Detect which cell encompasses the target text, then output its (x, y) center coordinate. 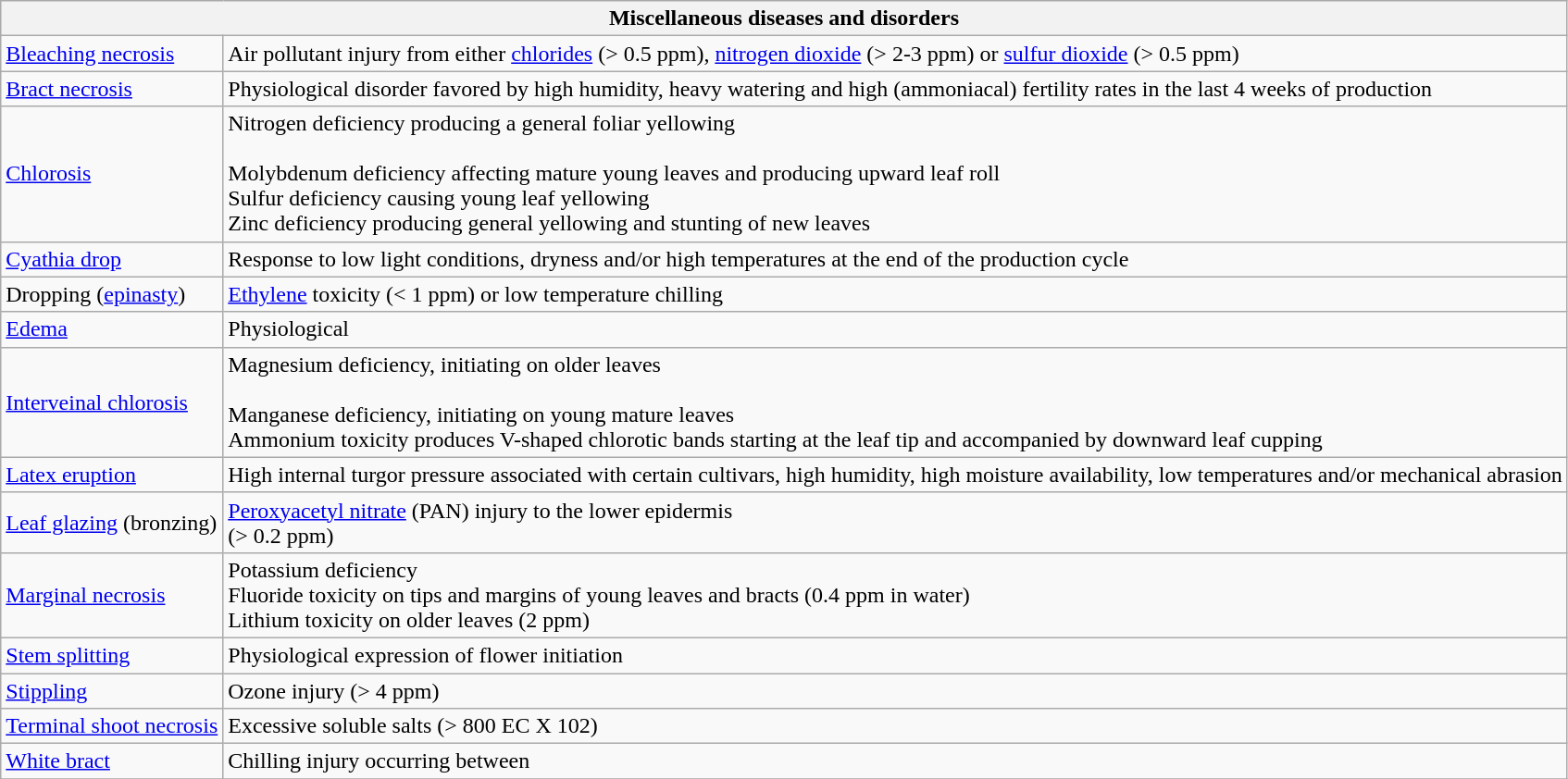
Physiological (895, 329)
Bleaching necrosis (112, 54)
Chlorosis (112, 174)
Leaf glazing (bronzing) (112, 522)
Interveinal chlorosis (112, 402)
Ethylene toxicity (< 1 ppm) or low temperature chilling (895, 294)
Physiological disorder favored by high humidity, heavy watering and high (ammoniacal) fertility rates in the last 4 weeks of production (895, 89)
Latex eruption (112, 475)
Stem splitting (112, 655)
Dropping (epinasty) (112, 294)
Miscellaneous diseases and disorders (784, 19)
Ozone injury (> 4 ppm) (895, 691)
Marginal necrosis (112, 595)
Potassium deficiencyFluoride toxicity on tips and margins of young leaves and bracts (0.4 ppm in water) Lithium toxicity on older leaves (2 ppm) (895, 595)
Peroxyacetyl nitrate (PAN) injury to the lower epidermis(> 0.2 ppm) (895, 522)
Terminal shoot necrosis (112, 726)
Excessive soluble salts (> 800 EC X 102) (895, 726)
Edema (112, 329)
Air pollutant injury from either chlorides (> 0.5 ppm), nitrogen dioxide (> 2-3 ppm) or sulfur dioxide (> 0.5 ppm) (895, 54)
Bract necrosis (112, 89)
Stippling (112, 691)
Physiological expression of flower initiation (895, 655)
Chilling injury occurring between (895, 761)
Response to low light conditions, dryness and/or high temperatures at the end of the production cycle (895, 259)
White bract (112, 761)
Cyathia drop (112, 259)
